Capture the cell that displays the provided text and extract its (x, y) central coordinate. 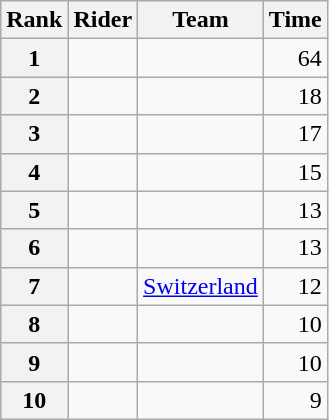
2 (34, 96)
6 (34, 248)
Switzerland (201, 286)
3 (34, 134)
5 (34, 210)
4 (34, 172)
17 (295, 134)
1 (34, 58)
15 (295, 172)
7 (34, 286)
64 (295, 58)
8 (34, 324)
Time (295, 20)
Team (201, 20)
Rank (34, 20)
18 (295, 96)
Rider (103, 20)
12 (295, 286)
